Output the [x, y] coordinate of the center of the cell containing the given text.  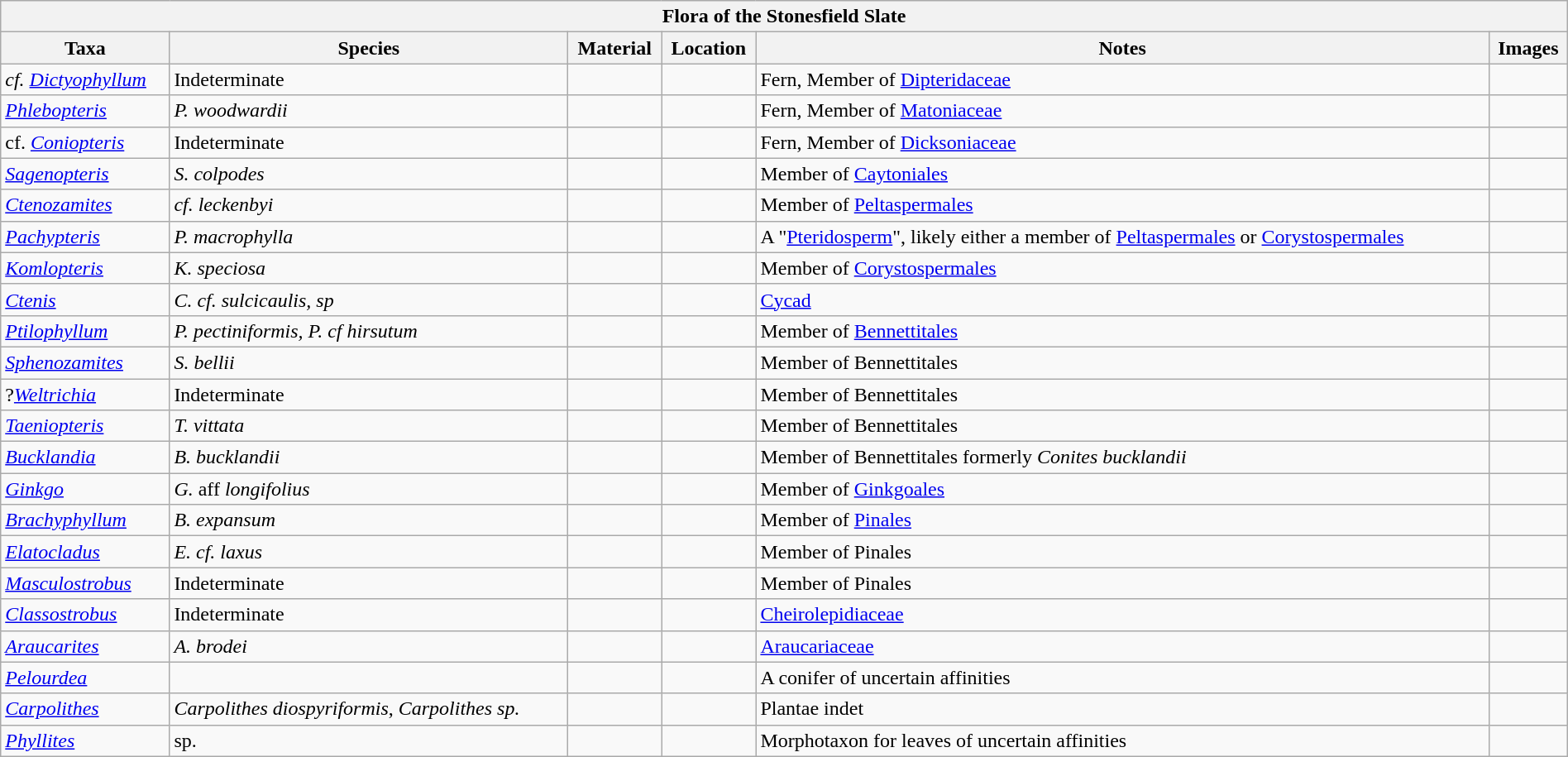
cf. Coniopteris [85, 142]
E. cf. laxus [369, 552]
Araucariaceae [1122, 646]
Fern, Member of Matoniaceae [1122, 111]
Brachyphyllum [85, 520]
T. vittata [369, 426]
P. woodwardii [369, 111]
Fern, Member of Dicksoniaceae [1122, 142]
Ctenis [85, 299]
C. cf. sulcicaulis, sp [369, 299]
B. expansum [369, 520]
cf. Dictyophyllum [85, 79]
Sphenozamites [85, 362]
Carpolithes [85, 709]
P. pectiniformis, P. cf hirsutum [369, 331]
G. aff longifolius [369, 489]
Flora of the Stonesfield Slate [784, 17]
?Weltrichia [85, 395]
Fern, Member of Dipteridaceae [1122, 79]
sp. [369, 740]
Cheirolepidiaceae [1122, 615]
S. bellii [369, 362]
Notes [1122, 48]
Plantae indet [1122, 709]
Member of Corystospermales [1122, 268]
Elatocladus [85, 552]
Phyllites [85, 740]
A conifer of uncertain affinities [1122, 678]
Pachypteris [85, 237]
Pelourdea [85, 678]
Member of Peltaspermales [1122, 205]
Masculostrobus [85, 583]
Ptilophyllum [85, 331]
Ctenozamites [85, 205]
S. colpodes [369, 174]
Cycad [1122, 299]
P. macrophylla [369, 237]
A "Pteridosperm", likely either a member of Peltaspermales or Corystospermales [1122, 237]
B. bucklandii [369, 458]
Location [709, 48]
Phlebopteris [85, 111]
cf. leckenbyi [369, 205]
Images [1528, 48]
Taeniopteris [85, 426]
Ginkgo [85, 489]
Carpolithes diospyriformis, Carpolithes sp. [369, 709]
Komlopteris [85, 268]
Morphotaxon for leaves of uncertain affinities [1122, 740]
Material [615, 48]
Sagenopteris [85, 174]
Member of Ginkgoales [1122, 489]
Classostrobus [85, 615]
A. brodei [369, 646]
Bucklandia [85, 458]
Species [369, 48]
Member of Bennettitales formerly Conites bucklandii [1122, 458]
K. speciosa [369, 268]
Araucarites [85, 646]
Member of Caytoniales [1122, 174]
Taxa [85, 48]
